Capture the cell that displays the provided text and extract its (X, Y) central coordinate. 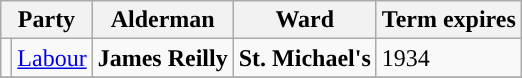
Ward (304, 20)
Labour (52, 58)
1934 (448, 58)
Term expires (448, 20)
Alderman (162, 20)
James Reilly (162, 58)
Party (46, 20)
St. Michael's (304, 58)
